Locate the cell with the specified text and output its [x, y] center coordinate. 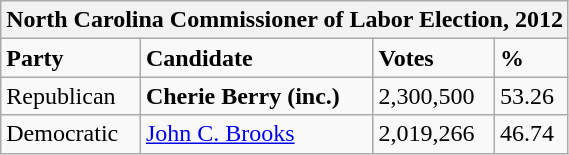
Candidate [256, 58]
46.74 [532, 134]
2,019,266 [434, 134]
2,300,500 [434, 96]
Republican [71, 96]
Party [71, 58]
% [532, 58]
Cherie Berry (inc.) [256, 96]
Votes [434, 58]
John C. Brooks [256, 134]
North Carolina Commissioner of Labor Election, 2012 [285, 20]
53.26 [532, 96]
Democratic [71, 134]
